Provide the (X, Y) coordinate of the cell's center where the given text is located.  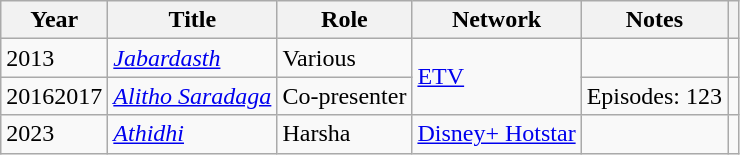
20162017 (54, 96)
Disney+ Hotstar (496, 134)
Role (344, 20)
Title (192, 20)
Co-presenter (344, 96)
Network (496, 20)
Notes (654, 20)
Episodes: 123 (654, 96)
Jabardasth (192, 58)
Athidhi (192, 134)
Harsha (344, 134)
2023 (54, 134)
ETV (496, 77)
2013 (54, 58)
Alitho Saradaga (192, 96)
Various (344, 58)
Year (54, 20)
